From the cell containing the given text, extract its center point as (x, y) coordinate. 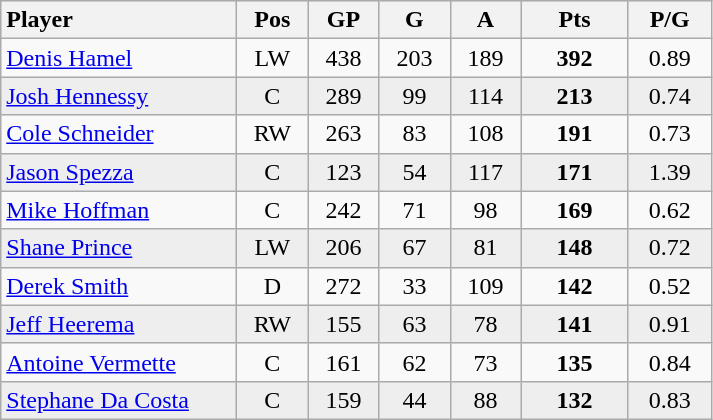
169 (574, 210)
99 (414, 96)
213 (574, 96)
P/G (670, 20)
135 (574, 362)
0.84 (670, 362)
G (414, 20)
0.73 (670, 134)
73 (486, 362)
0.74 (670, 96)
98 (486, 210)
78 (486, 324)
191 (574, 134)
Shane Prince (119, 248)
67 (414, 248)
63 (414, 324)
0.83 (670, 400)
263 (344, 134)
Antoine Vermette (119, 362)
148 (574, 248)
Cole Schneider (119, 134)
114 (486, 96)
0.62 (670, 210)
108 (486, 134)
Jeff Heerema (119, 324)
Pos (272, 20)
Pts (574, 20)
88 (486, 400)
0.52 (670, 286)
GP (344, 20)
Derek Smith (119, 286)
71 (414, 210)
Josh Hennessy (119, 96)
81 (486, 248)
44 (414, 400)
189 (486, 58)
159 (344, 400)
161 (344, 362)
0.89 (670, 58)
272 (344, 286)
109 (486, 286)
141 (574, 324)
132 (574, 400)
117 (486, 172)
33 (414, 286)
Player (119, 20)
0.91 (670, 324)
171 (574, 172)
289 (344, 96)
Stephane Da Costa (119, 400)
438 (344, 58)
203 (414, 58)
0.72 (670, 248)
1.39 (670, 172)
Denis Hamel (119, 58)
155 (344, 324)
142 (574, 286)
D (272, 286)
Jason Spezza (119, 172)
Mike Hoffman (119, 210)
83 (414, 134)
206 (344, 248)
54 (414, 172)
392 (574, 58)
62 (414, 362)
A (486, 20)
123 (344, 172)
242 (344, 210)
